Locate the cell with the specified text and output its (X, Y) center coordinate. 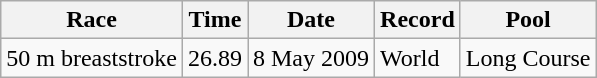
Time (214, 20)
8 May 2009 (312, 58)
Race (92, 20)
Long Course (528, 58)
World (418, 58)
50 m breaststroke (92, 58)
Record (418, 20)
Pool (528, 20)
26.89 (214, 58)
Date (312, 20)
